Detect which cell encompasses the target text, then output its (X, Y) center coordinate. 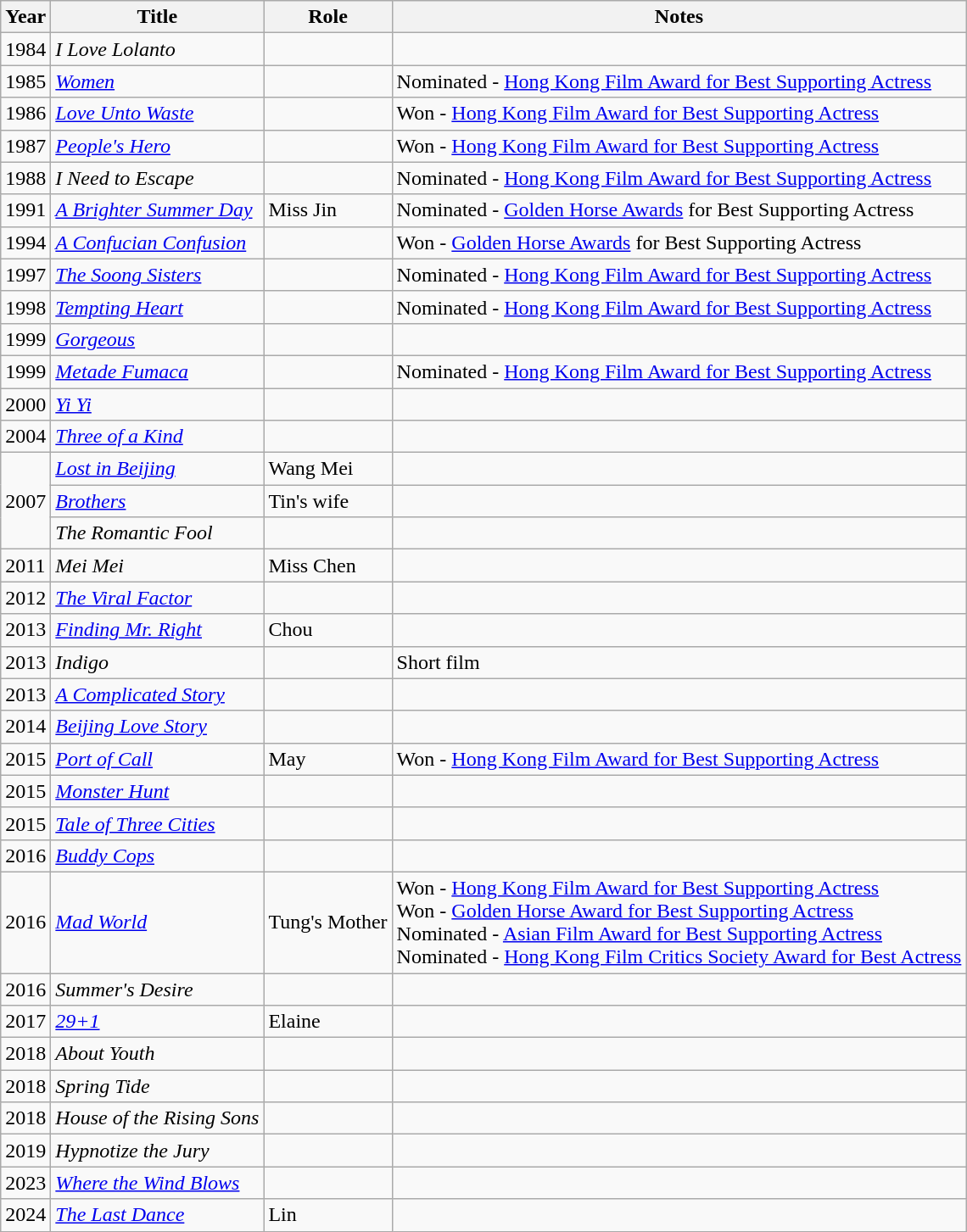
Hypnotize the Jury (158, 1151)
Port of Call (158, 759)
Spring Tide (158, 1086)
Elaine (327, 1022)
1985 (25, 81)
1998 (25, 307)
Monster Hunt (158, 791)
Wang Mei (327, 469)
2019 (25, 1151)
Women (158, 81)
1987 (25, 146)
People's Hero (158, 146)
Nominated - Golden Horse Awards for Best Supporting Actress (679, 210)
Miss Jin (327, 210)
2024 (25, 1215)
Chou (327, 630)
Notes (679, 17)
Brothers (158, 501)
2004 (25, 437)
Tin's wife (327, 501)
Lost in Beijing (158, 469)
The Soong Sisters (158, 275)
1994 (25, 242)
1984 (25, 49)
Tale of Three Cities (158, 823)
Tempting Heart (158, 307)
Tung's Mother (327, 923)
Finding Mr. Right (158, 630)
Where the Wind Blows (158, 1183)
2012 (25, 598)
Love Unto Waste (158, 114)
Indigo (158, 662)
2014 (25, 727)
Yi Yi (158, 404)
Mei Mei (158, 566)
Gorgeous (158, 339)
The Romantic Fool (158, 533)
Buddy Cops (158, 856)
Lin (327, 1215)
1986 (25, 114)
2007 (25, 501)
1997 (25, 275)
Metade Fumaca (158, 371)
The Last Dance (158, 1215)
2011 (25, 566)
A Brighter Summer Day (158, 210)
A Complicated Story (158, 694)
About Youth (158, 1054)
1988 (25, 178)
2017 (25, 1022)
Mad World (158, 923)
29+1 (158, 1022)
Title (158, 17)
Year (25, 17)
I Love Lolanto (158, 49)
House of the Rising Sons (158, 1118)
The Viral Factor (158, 598)
Role (327, 17)
Three of a Kind (158, 437)
A Confucian Confusion (158, 242)
May (327, 759)
1991 (25, 210)
2000 (25, 404)
Beijing Love Story (158, 727)
I Need to Escape (158, 178)
Short film (679, 662)
Miss Chen (327, 566)
2023 (25, 1183)
Won - Golden Horse Awards for Best Supporting Actress (679, 242)
Summer's Desire (158, 990)
